Determine the (X, Y) coordinate at the center of the cell enclosing the given text.  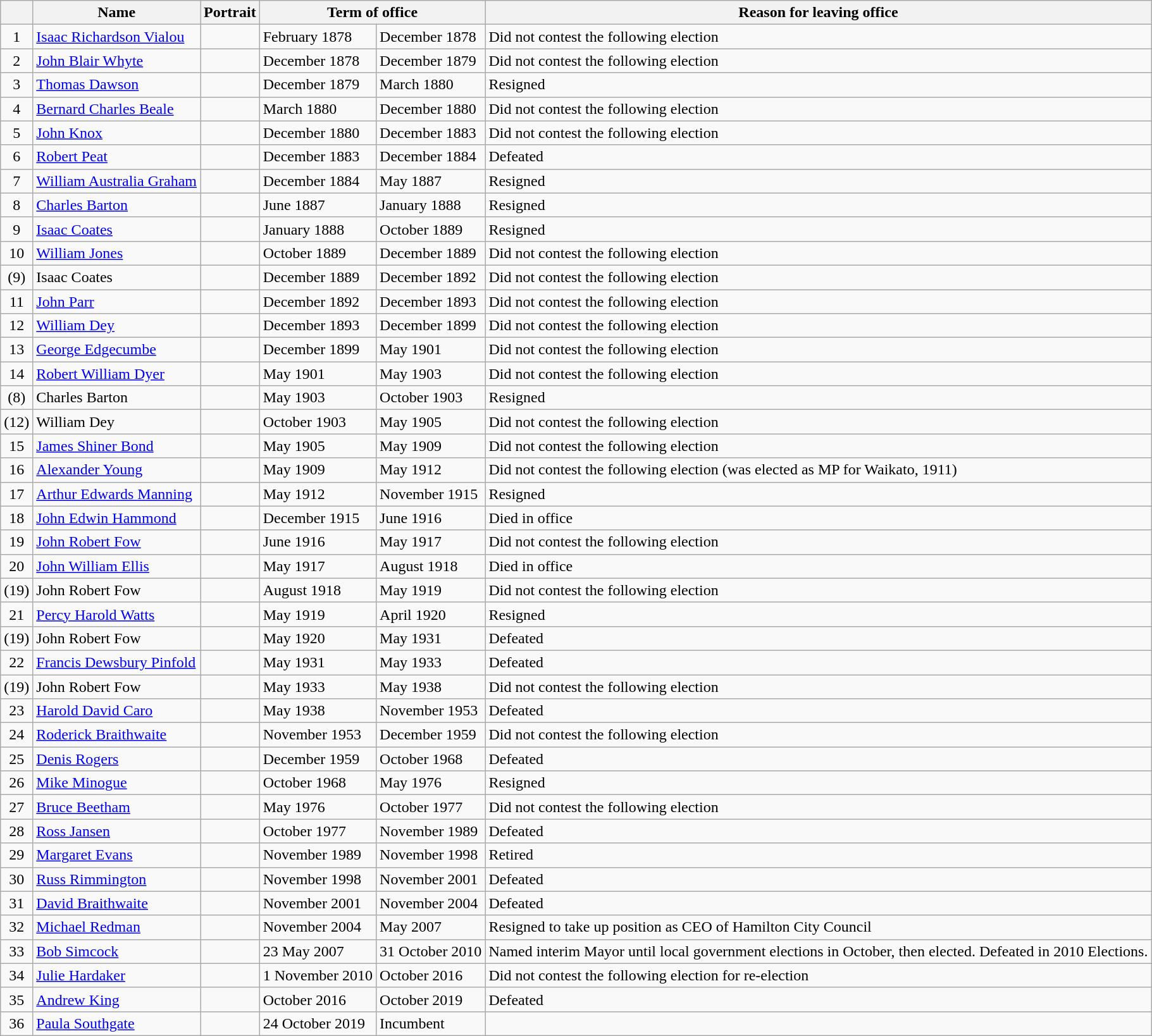
20 (16, 566)
15 (16, 446)
Incumbent (431, 1023)
12 (16, 326)
9 (16, 229)
Russ Rimmington (116, 879)
33 (16, 951)
James Shiner Bond (116, 446)
Francis Dewsbury Pinfold (116, 662)
Paula Southgate (116, 1023)
Did not contest the following election (was elected as MP for Waikato, 1911) (819, 470)
Julie Hardaker (116, 975)
17 (16, 494)
19 (16, 542)
5 (16, 133)
11 (16, 302)
32 (16, 927)
November 1915 (431, 494)
Did not contest the following election for re-election (819, 975)
Harold David Caro (116, 711)
Retired (819, 855)
Isaac Richardson Vialou (116, 37)
Mike Minogue (116, 783)
April 1920 (431, 614)
36 (16, 1023)
John William Ellis (116, 566)
Andrew King (116, 999)
14 (16, 374)
Name (116, 13)
Arthur Edwards Manning (116, 494)
Robert Peat (116, 157)
Term of office (372, 13)
John Blair Whyte (116, 61)
Denis Rogers (116, 759)
26 (16, 783)
Michael Redman (116, 927)
21 (16, 614)
10 (16, 253)
30 (16, 879)
3 (16, 85)
Margaret Evans (116, 855)
Bernard Charles Beale (116, 109)
35 (16, 999)
May 1920 (318, 638)
Portrait (230, 13)
23 May 2007 (318, 951)
1 November 2010 (318, 975)
October 2019 (431, 999)
(9) (16, 277)
Roderick Braithwaite (116, 735)
31 October 2010 (431, 951)
Named interim Mayor until local government elections in October, then elected. Defeated in 2010 Elections. (819, 951)
February 1878 (318, 37)
Ross Jansen (116, 831)
29 (16, 855)
John Knox (116, 133)
27 (16, 807)
John Edwin Hammond (116, 518)
25 (16, 759)
2 (16, 61)
May 1887 (431, 181)
David Braithwaite (116, 903)
22 (16, 662)
Alexander Young (116, 470)
23 (16, 711)
24 (16, 735)
24 October 2019 (318, 1023)
6 (16, 157)
John Parr (116, 302)
Thomas Dawson (116, 85)
1 (16, 37)
William Australia Graham (116, 181)
(8) (16, 398)
16 (16, 470)
George Edgecumbe (116, 350)
34 (16, 975)
December 1915 (318, 518)
William Jones (116, 253)
13 (16, 350)
31 (16, 903)
(12) (16, 422)
8 (16, 205)
Reason for leaving office (819, 13)
June 1887 (318, 205)
Percy Harold Watts (116, 614)
May 2007 (431, 927)
18 (16, 518)
Bob Simcock (116, 951)
Bruce Beetham (116, 807)
28 (16, 831)
7 (16, 181)
Resigned to take up position as CEO of Hamilton City Council (819, 927)
4 (16, 109)
Robert William Dyer (116, 374)
